From the cell containing the given text, extract its center point as (X, Y) coordinate. 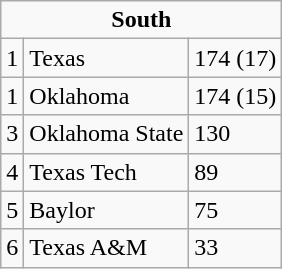
South (142, 20)
3 (12, 134)
Baylor (106, 210)
Texas (106, 58)
174 (15) (236, 96)
4 (12, 172)
Oklahoma (106, 96)
Texas A&M (106, 248)
33 (236, 248)
Oklahoma State (106, 134)
6 (12, 248)
89 (236, 172)
5 (12, 210)
75 (236, 210)
174 (17) (236, 58)
130 (236, 134)
Texas Tech (106, 172)
